For the text-containing cell, return its midpoint in (X, Y) coordinate format. 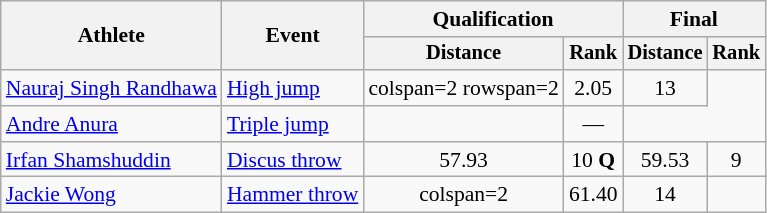
Triple jump (292, 124)
colspan=2 (464, 195)
Discus throw (292, 160)
59.53 (666, 160)
― (594, 124)
colspan=2 rowspan=2 (464, 88)
61.40 (594, 195)
Irfan Shamshuddin (112, 160)
14 (666, 195)
10 Q (594, 160)
Event (292, 36)
Athlete (112, 36)
High jump (292, 88)
Andre Anura (112, 124)
Nauraj Singh Randhawa (112, 88)
9 (736, 160)
2.05 (594, 88)
Jackie Wong (112, 195)
Final (694, 19)
13 (666, 88)
Qualification (492, 19)
57.93 (464, 160)
Hammer throw (292, 195)
